Return the (X, Y) coordinate for the center point of the cell that contains the specified text.  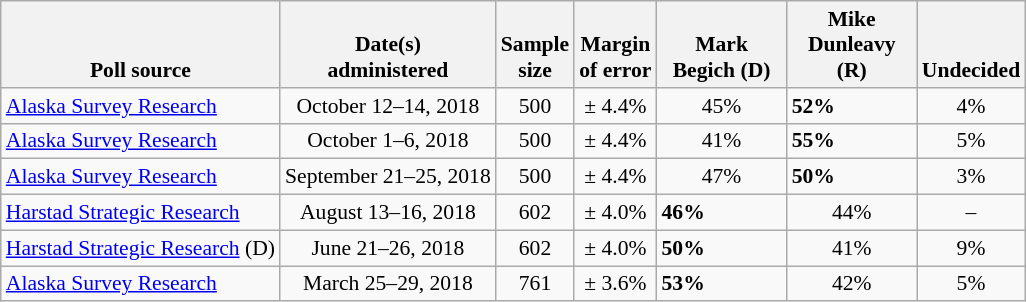
761 (535, 284)
4% (971, 106)
October 1–6, 2018 (388, 141)
55% (852, 141)
March 25–29, 2018 (388, 284)
Date(s)administered (388, 44)
MarkBegich (D) (722, 44)
MikeDunleavy (R) (852, 44)
47% (722, 177)
Harstad Strategic Research (D) (140, 248)
45% (722, 106)
Poll source (140, 44)
53% (722, 284)
42% (852, 284)
August 13–16, 2018 (388, 213)
June 21–26, 2018 (388, 248)
3% (971, 177)
– (971, 213)
44% (852, 213)
October 12–14, 2018 (388, 106)
September 21–25, 2018 (388, 177)
9% (971, 248)
Undecided (971, 44)
Samplesize (535, 44)
± 3.6% (615, 284)
Marginof error (615, 44)
52% (852, 106)
46% (722, 213)
Harstad Strategic Research (140, 213)
